Find where the given text appears and provide that cell's center as (X, Y) coordinate. 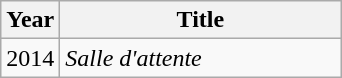
Title (200, 20)
Year (30, 20)
Salle d'attente (200, 58)
2014 (30, 58)
